Provide the [x, y] coordinate of the cell's center where the given text is located.  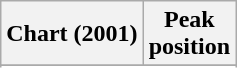
Peak position [189, 34]
Chart (2001) [72, 34]
